From the cell containing the given text, extract its center point as [X, Y] coordinate. 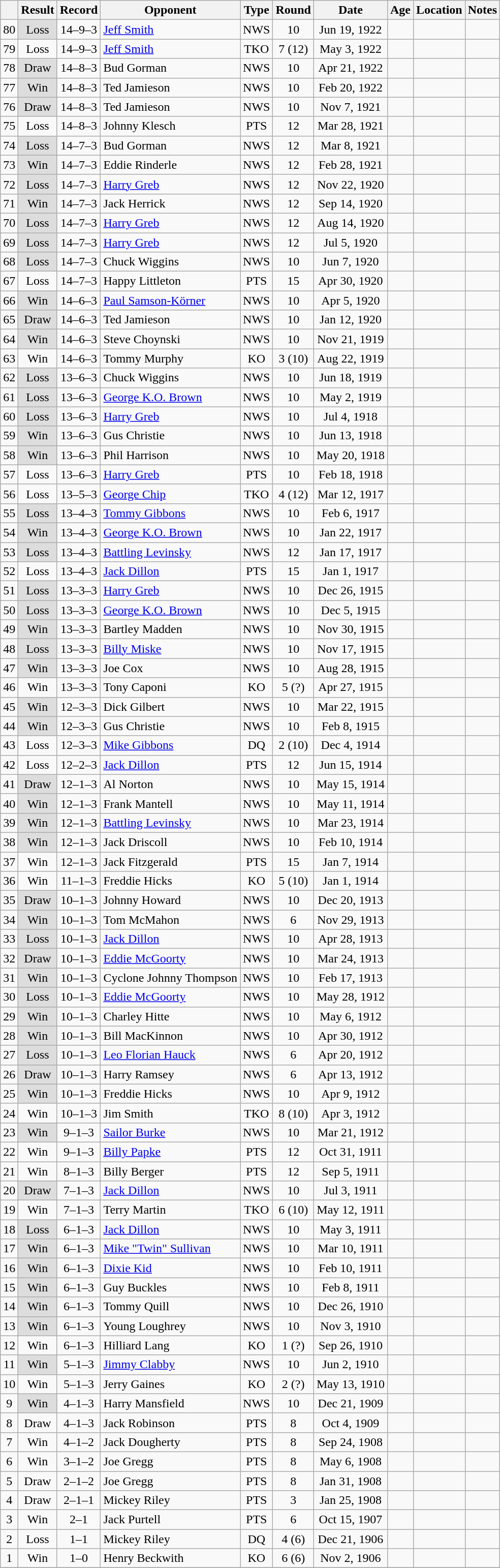
Oct 31, 1911 [351, 1152]
80 [9, 29]
62 [9, 378]
Apr 30, 1920 [351, 281]
4 [9, 1500]
May 12, 1911 [351, 1210]
Billy Miske [171, 649]
4 (6) [293, 1539]
77 [9, 87]
6 (6) [293, 1558]
Age [400, 10]
68 [9, 262]
2 (10) [293, 745]
Bartley Madden [171, 629]
7 (12) [293, 49]
74 [9, 145]
May 6, 1912 [351, 1016]
11–1–3 [79, 881]
39 [9, 823]
58 [9, 455]
Nov 7, 1921 [351, 107]
26 [9, 1074]
2–1 [79, 1520]
Dec 26, 1915 [351, 591]
43 [9, 745]
1–1 [79, 1539]
Henry Beckwith [171, 1558]
Apr 27, 1915 [351, 687]
Young Loughrey [171, 1326]
Jack Herrick [171, 203]
Dec 5, 1915 [351, 610]
75 [9, 126]
4–1–2 [79, 1442]
Jan 7, 1914 [351, 862]
5 (?) [293, 687]
31 [9, 978]
72 [9, 184]
Jack Dougherty [171, 1442]
Frank Mantell [171, 803]
May 15, 1914 [351, 784]
5 (10) [293, 881]
53 [9, 552]
14 [9, 1307]
Dec 21, 1909 [351, 1403]
60 [9, 416]
Apr 9, 1912 [351, 1094]
Dick Gilbert [171, 707]
50 [9, 610]
Dec 20, 1913 [351, 900]
May 11, 1914 [351, 803]
Round [293, 10]
78 [9, 68]
Nov 21, 1919 [351, 339]
Johnny Klesch [171, 126]
Jun 13, 1918 [351, 436]
Mike Gibbons [171, 745]
Jack Purtell [171, 1520]
Nov 2, 1906 [351, 1558]
Jun 15, 1914 [351, 765]
79 [9, 49]
57 [9, 474]
3 (10) [293, 358]
47 [9, 668]
36 [9, 881]
Steve Choynski [171, 339]
Dec 21, 1906 [351, 1539]
46 [9, 687]
32 [9, 958]
May 6, 1908 [351, 1461]
George Chip [171, 494]
3–1–2 [79, 1461]
11 [9, 1365]
22 [9, 1152]
Apr 3, 1912 [351, 1113]
Harry Ramsey [171, 1074]
17 [9, 1249]
Cyclone Johnny Thompson [171, 978]
Feb 6, 1917 [351, 513]
May 3, 1911 [351, 1229]
May 20, 1918 [351, 455]
52 [9, 571]
64 [9, 339]
29 [9, 1016]
23 [9, 1132]
Eddie Rinderle [171, 165]
21 [9, 1171]
Sep 26, 1910 [351, 1345]
Tony Caponi [171, 687]
Jan 17, 1917 [351, 552]
25 [9, 1094]
Jan 12, 1920 [351, 320]
Al Norton [171, 784]
Nov 22, 1920 [351, 184]
51 [9, 591]
2–1–1 [79, 1500]
1 (?) [293, 1345]
Tom McMahon [171, 920]
8 (10) [293, 1113]
Paul Samson-Körner [171, 300]
Jul 4, 1918 [351, 416]
18 [9, 1229]
Bill MacKinnon [171, 1036]
34 [9, 920]
Mike "Twin" Sullivan [171, 1249]
45 [9, 707]
1–0 [79, 1558]
7 [9, 1442]
Apr 21, 1922 [351, 68]
Result [38, 10]
Jack Robinson [171, 1423]
May 3, 1922 [351, 49]
2 (?) [293, 1384]
16 [9, 1268]
Jan 25, 1908 [351, 1500]
Sep 5, 1911 [351, 1171]
Feb 10, 1911 [351, 1268]
48 [9, 649]
Record [79, 10]
Apr 28, 1913 [351, 939]
Jun 2, 1910 [351, 1365]
65 [9, 320]
76 [9, 107]
Feb 20, 1922 [351, 87]
Dec 26, 1910 [351, 1307]
Leo Florian Hauck [171, 1055]
66 [9, 300]
Jan 1, 1914 [351, 881]
35 [9, 900]
Guy Buckles [171, 1287]
44 [9, 726]
Nov 30, 1915 [351, 629]
Joe Cox [171, 668]
Feb 8, 1911 [351, 1287]
38 [9, 842]
Mar 23, 1914 [351, 823]
Mar 12, 1917 [351, 494]
19 [9, 1210]
May 13, 1910 [351, 1384]
Location [439, 10]
Phil Harrison [171, 455]
Apr 20, 1912 [351, 1055]
Feb 8, 1915 [351, 726]
Happy Littleton [171, 281]
67 [9, 281]
56 [9, 494]
Sailor Burke [171, 1132]
55 [9, 513]
Dec 4, 1914 [351, 745]
Tommy Quill [171, 1307]
Apr 5, 1920 [351, 300]
20 [9, 1191]
Aug 28, 1915 [351, 668]
Feb 28, 1921 [351, 165]
8–1–3 [79, 1171]
Feb 18, 1918 [351, 474]
Nov 29, 1913 [351, 920]
27 [9, 1055]
Jun 19, 1922 [351, 29]
Billy Berger [171, 1171]
49 [9, 629]
Tommy Murphy [171, 358]
Oct 15, 1907 [351, 1520]
Notes [482, 10]
Jack Fitzgerald [171, 862]
Harry Mansfield [171, 1403]
2 [9, 1539]
6 (10) [293, 1210]
Mar 22, 1915 [351, 707]
Opponent [171, 10]
33 [9, 939]
42 [9, 765]
Apr 30, 1912 [351, 1036]
Nov 17, 1915 [351, 649]
63 [9, 358]
2–1–2 [79, 1481]
Apr 13, 1912 [351, 1074]
13 [9, 1326]
71 [9, 203]
Jun 18, 1919 [351, 378]
Jim Smith [171, 1113]
Sep 24, 1908 [351, 1442]
30 [9, 997]
Jul 3, 1911 [351, 1191]
Sep 14, 1920 [351, 203]
Jun 7, 1920 [351, 262]
Jul 5, 1920 [351, 243]
Oct 4, 1909 [351, 1423]
Tommy Gibbons [171, 513]
Date [351, 10]
Mar 10, 1911 [351, 1249]
Mar 28, 1921 [351, 126]
Aug 14, 1920 [351, 223]
Terry Martin [171, 1210]
Jimmy Clabby [171, 1365]
Feb 17, 1913 [351, 978]
73 [9, 165]
69 [9, 243]
Mar 8, 1921 [351, 145]
4 (12) [293, 494]
May 2, 1919 [351, 397]
Jan 22, 1917 [351, 532]
Hilliard Lang [171, 1345]
24 [9, 1113]
5 [9, 1481]
May 28, 1912 [351, 997]
41 [9, 784]
9 [9, 1403]
Mar 24, 1913 [351, 958]
Jerry Gaines [171, 1384]
40 [9, 803]
61 [9, 397]
13–5–3 [79, 494]
54 [9, 532]
59 [9, 436]
Mar 21, 1912 [351, 1132]
70 [9, 223]
Johnny Howard [171, 900]
Type [257, 10]
28 [9, 1036]
Feb 10, 1914 [351, 842]
Jack Driscoll [171, 842]
Aug 22, 1919 [351, 358]
Billy Papke [171, 1152]
Dixie Kid [171, 1268]
Nov 3, 1910 [351, 1326]
Charley Hitte [171, 1016]
1 [9, 1558]
Jan 1, 1917 [351, 571]
Jan 31, 1908 [351, 1481]
12–2–3 [79, 765]
37 [9, 862]
